For the text-containing cell, return its midpoint in [X, Y] coordinate format. 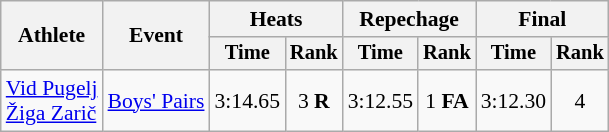
4 [580, 100]
Final [542, 19]
3:12.55 [380, 100]
Event [156, 36]
3 R [314, 100]
Heats [276, 19]
Repechage [410, 19]
Boys' Pairs [156, 100]
Vid PugeljŽiga Zarič [52, 100]
Athlete [52, 36]
3:12.30 [514, 100]
3:14.65 [248, 100]
1 FA [447, 100]
